Find where the given text appears and provide that cell's center as (X, Y) coordinate. 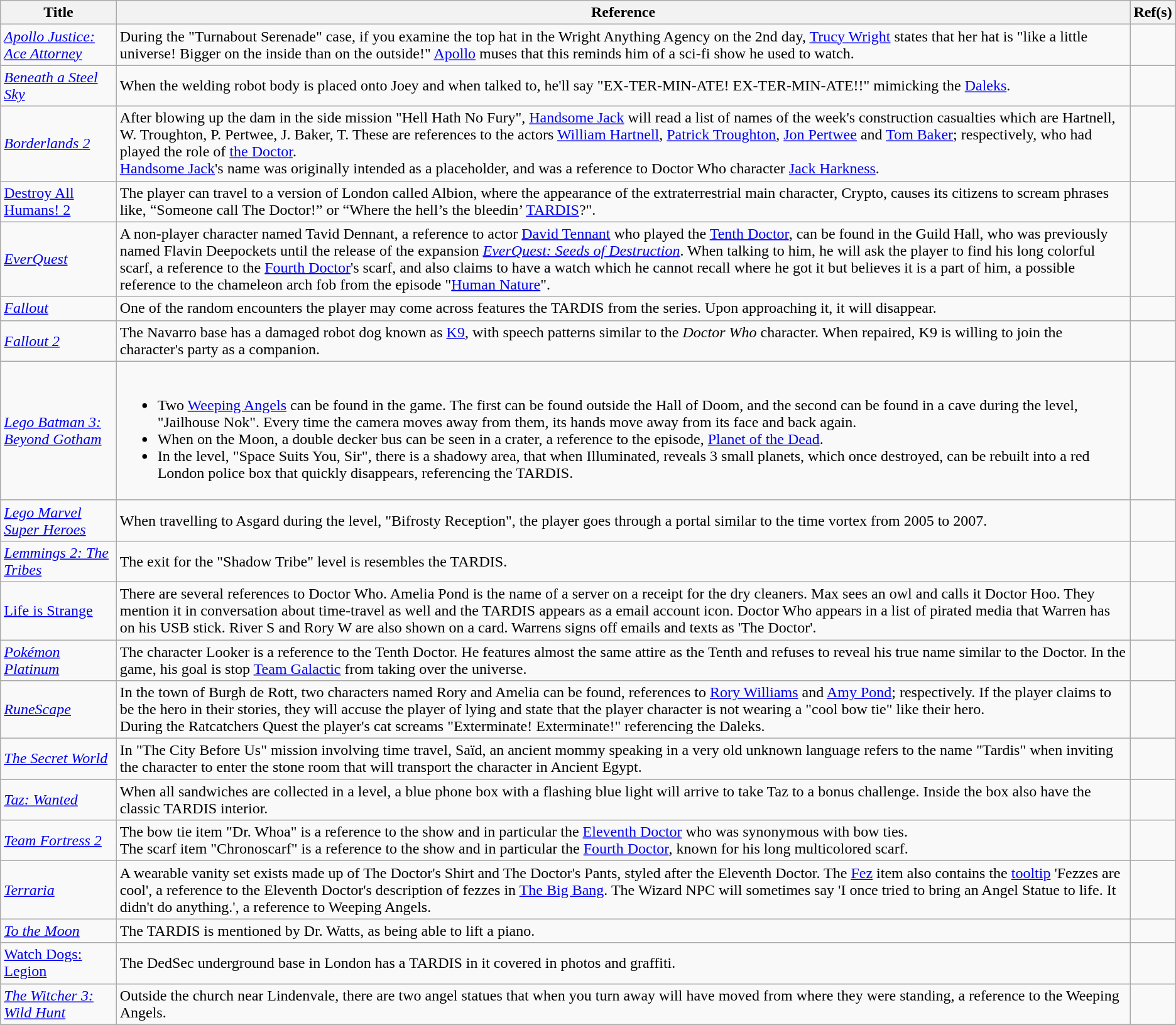
Lego Marvel Super Heroes (58, 520)
RuneScape (58, 710)
Apollo Justice: Ace Attorney (58, 45)
Beneath a Steel Sky (58, 85)
Team Fortress 2 (58, 840)
Ref(s) (1153, 13)
Life is Strange (58, 610)
Destroy All Humans! 2 (58, 201)
Reference (623, 13)
Fallout 2 (58, 340)
The DedSec underground base in London has a TARDIS in it covered in photos and graffiti. (623, 963)
One of the random encounters the player may come across features the TARDIS from the series. Upon approaching it, it will disappear. (623, 308)
The TARDIS is mentioned by Dr. Watts, as being able to lift a piano. (623, 931)
Terraria (58, 890)
When travelling to Asgard during the level, "Bifrosty Reception", the player goes through a portal similar to the time vortex from 2005 to 2007. (623, 520)
Watch Dogs: Legion (58, 963)
Lego Batman 3: Beyond Gotham (58, 431)
EverQuest (58, 259)
Borderlands 2 (58, 143)
Taz: Wanted (58, 800)
The Witcher 3: Wild Hunt (58, 1004)
To the Moon (58, 931)
Fallout (58, 308)
Title (58, 13)
Pokémon Platinum (58, 659)
When the welding robot body is placed onto Joey and when talked to, he'll say "EX-TER-MIN-ATE! EX-TER-MIN-ATE!!" mimicking the Daleks. (623, 85)
Lemmings 2: The Tribes (58, 561)
The Secret World (58, 759)
The exit for the "Shadow Tribe" level is resembles the TARDIS. (623, 561)
